For the text-containing cell, return its midpoint in (X, Y) coordinate format. 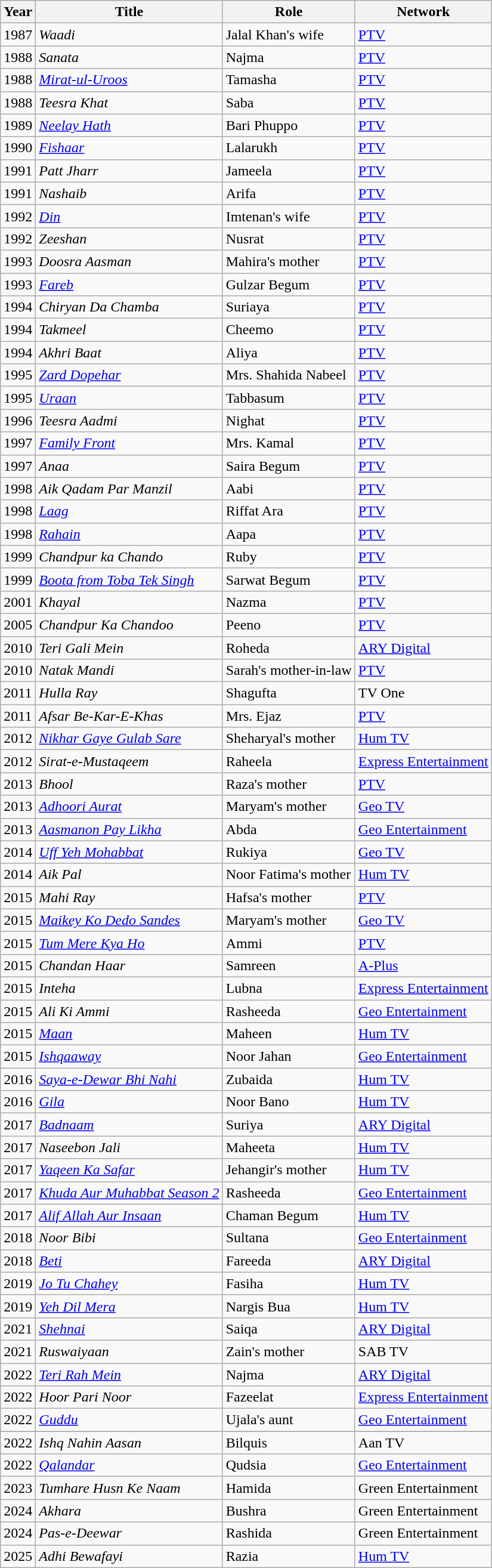
Guddu (129, 1420)
Khayal (129, 602)
Tabbasum (289, 398)
Network (423, 12)
Imtenan's wife (289, 216)
Tamasha (289, 80)
2023 (18, 1488)
1996 (18, 421)
Raza's mother (289, 784)
Yaqeen Ka Safar (129, 1170)
Alif Allah Aur Insaan (129, 1215)
Hamida (289, 1488)
Peeno (289, 625)
Sarwat Begum (289, 579)
Ishq Nahin Aasan (129, 1443)
Rashida (289, 1533)
2025 (18, 1556)
Chandpur ka Chando (129, 557)
Sirat-e-Mustaqeem (129, 761)
Samreen (289, 965)
Maheeta (289, 1147)
Aasmanon Pay Likha (129, 829)
Rukiya (289, 852)
Jehangir's mother (289, 1170)
Maheen (289, 1034)
Saiqa (289, 1329)
Qalandar (129, 1465)
Neelay Hath (129, 125)
1990 (18, 148)
Boota from Toba Tek Singh (129, 579)
Doosra Aasman (129, 261)
Razia (289, 1556)
Nusrat (289, 239)
2001 (18, 602)
Sarah's mother-in-law (289, 671)
Adhoori Aurat (129, 807)
Tum Mere Kya Ho (129, 943)
Bilquis (289, 1443)
Lalarukh (289, 148)
Hulla Ray (129, 693)
2005 (18, 625)
Noor Fatima's mother (289, 875)
Akhri Baat (129, 353)
Ali Ki Ammi (129, 1011)
Mrs. Kamal (289, 443)
Arifa (289, 193)
Gulzar Begum (289, 285)
Year (18, 12)
Aik Qadam Par Manzil (129, 489)
TV One (423, 693)
Aabi (289, 489)
Rahain (129, 534)
Natak Mandi (129, 671)
Afsar Be-Kar-E-Khas (129, 716)
Fareb (129, 285)
Aik Pal (129, 875)
Hoor Pari Noor (129, 1397)
Hafsa's mother (289, 897)
Noor Bano (289, 1102)
Zubaida (289, 1079)
Beti (129, 1261)
Din (129, 216)
Mrs. Ejaz (289, 716)
Nikhar Gaye Gulab Sare (129, 739)
Raheela (289, 761)
Teri Gali Mein (129, 647)
SAB TV (423, 1351)
Zard Dopehar (129, 375)
Teri Rah Mein (129, 1374)
Uraan (129, 398)
Noor Jahan (289, 1057)
Sultana (289, 1238)
Takmeel (129, 330)
Ruby (289, 557)
Saba (289, 103)
Chandan Haar (129, 965)
Nazma (289, 602)
Family Front (129, 443)
Teesra Aadmi (129, 421)
Mrs. Shahida Nabeel (289, 375)
Sanata (129, 57)
Role (289, 12)
Fazeelat (289, 1397)
Inteha (129, 988)
Saya-e-Dewar Bhi Nahi (129, 1079)
Ruswaiyaan (129, 1351)
Aliya (289, 353)
Teesra Khat (129, 103)
Zeeshan (129, 239)
Lubna (289, 988)
Roheda (289, 647)
Fasiha (289, 1283)
Maan (129, 1034)
Mahira's mother (289, 261)
Waadi (129, 35)
Khuda Aur Muhabbat Season 2 (129, 1193)
Ishqaaway (129, 1057)
Jo Tu Chahey (129, 1283)
Riffat Ara (289, 511)
Cheemo (289, 330)
Suriaya (289, 307)
Bari Phuppo (289, 125)
Naseebon Jali (129, 1147)
Ujala's aunt (289, 1420)
Nargis Bua (289, 1306)
1987 (18, 35)
Chaman Begum (289, 1215)
Mirat-ul-Uroos (129, 80)
Nighat (289, 421)
Bushra (289, 1511)
Chiryan Da Chamba (129, 307)
Fishaar (129, 148)
Chandpur Ka Chandoo (129, 625)
Suriya (289, 1125)
Zain's mother (289, 1351)
Gila (129, 1102)
Qudsia (289, 1465)
Aan TV (423, 1443)
Title (129, 12)
Noor Bibi (129, 1238)
Jameela (289, 171)
Patt Jharr (129, 171)
Maikey Ko Dedo Sandes (129, 920)
Bhool (129, 784)
Abda (289, 829)
Akhara (129, 1511)
Ammi (289, 943)
1989 (18, 125)
Shagufta (289, 693)
Jalal Khan's wife (289, 35)
Fareeda (289, 1261)
Uff Yeh Mohabbat (129, 852)
Aapa (289, 534)
Anaa (129, 466)
Saira Begum (289, 466)
Badnaam (129, 1125)
Pas-e-Deewar (129, 1533)
Yeh Dil Mera (129, 1306)
Tumhare Husn Ke Naam (129, 1488)
Shehnai (129, 1329)
Mahi Ray (129, 897)
A-Plus (423, 965)
Sheharyal's mother (289, 739)
Adhi Bewafayi (129, 1556)
Nashaib (129, 193)
Laag (129, 511)
